Search for the cell housing the specified text and yield its [X, Y] center coordinate. 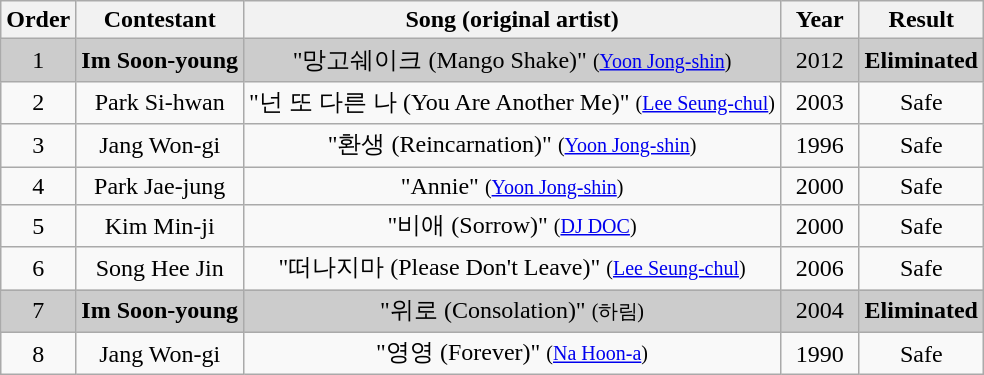
2004 [820, 312]
Park Jae-jung [160, 185]
3 [38, 146]
Year [820, 20]
1990 [820, 354]
2003 [820, 102]
2 [38, 102]
7 [38, 312]
Kim Min-ji [160, 226]
"위로 (Consolation)" (하림) [512, 312]
"환생 (Reincarnation)" (Yoon Jong-shin) [512, 146]
"망고쉐이크 (Mango Shake)" (Yoon Jong-shin) [512, 60]
4 [38, 185]
"영영 (Forever)" (Na Hoon-a) [512, 354]
1996 [820, 146]
1 [38, 60]
Order [38, 20]
"Annie" (Yoon Jong-shin) [512, 185]
"넌 또 다른 나 (You Are Another Me)" (Lee Seung-chul) [512, 102]
"떠나지마 (Please Don't Leave)" (Lee Seung-chul) [512, 268]
"비애 (Sorrow)" (DJ DOC) [512, 226]
Result [921, 20]
8 [38, 354]
Contestant [160, 20]
Song (original artist) [512, 20]
6 [38, 268]
2006 [820, 268]
Park Si-hwan [160, 102]
2012 [820, 60]
Song Hee Jin [160, 268]
5 [38, 226]
